Provide the [X, Y] coordinate of the cell's center where the given text is located.  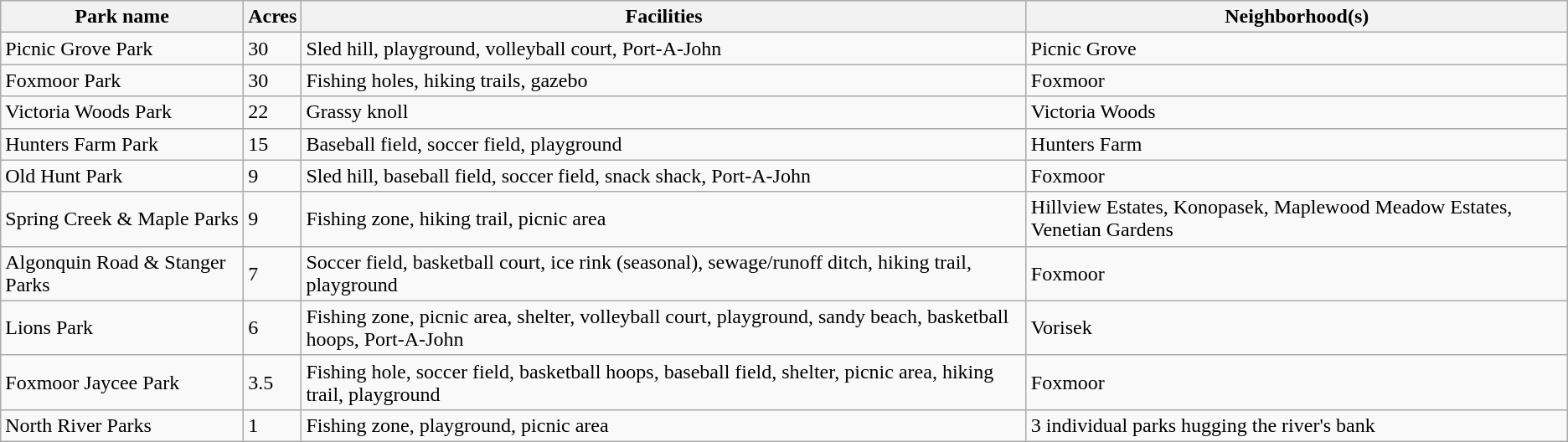
Picnic Grove [1297, 49]
6 [273, 328]
Park name [122, 17]
Fishing hole, soccer field, basketball hoops, baseball field, shelter, picnic area, hiking trail, playground [663, 382]
Sled hill, playground, volleyball court, Port-A-John [663, 49]
Fishing zone, playground, picnic area [663, 425]
Grassy knoll [663, 112]
Acres [273, 17]
Victoria Woods [1297, 112]
Hunters Farm Park [122, 144]
3.5 [273, 382]
3 individual parks hugging the river's bank [1297, 425]
Old Hunt Park [122, 176]
Fishing holes, hiking trails, gazebo [663, 80]
North River Parks [122, 425]
Soccer field, basketball court, ice rink (seasonal), sewage/runoff ditch, hiking trail, playground [663, 273]
Algonquin Road & Stanger Parks [122, 273]
Baseball field, soccer field, playground [663, 144]
7 [273, 273]
Hillview Estates, Konopasek, Maplewood Meadow Estates, Venetian Gardens [1297, 219]
Vorisek [1297, 328]
Sled hill, baseball field, soccer field, snack shack, Port-A-John [663, 176]
Hunters Farm [1297, 144]
Lions Park [122, 328]
Picnic Grove Park [122, 49]
1 [273, 425]
Facilities [663, 17]
Neighborhood(s) [1297, 17]
22 [273, 112]
15 [273, 144]
Foxmoor Park [122, 80]
Foxmoor Jaycee Park [122, 382]
Fishing zone, hiking trail, picnic area [663, 219]
Spring Creek & Maple Parks [122, 219]
Victoria Woods Park [122, 112]
Fishing zone, picnic area, shelter, volleyball court, playground, sandy beach, basketball hoops, Port-A-John [663, 328]
